Scan for the cell matching the given text and deliver its (X, Y) coordinate at center. 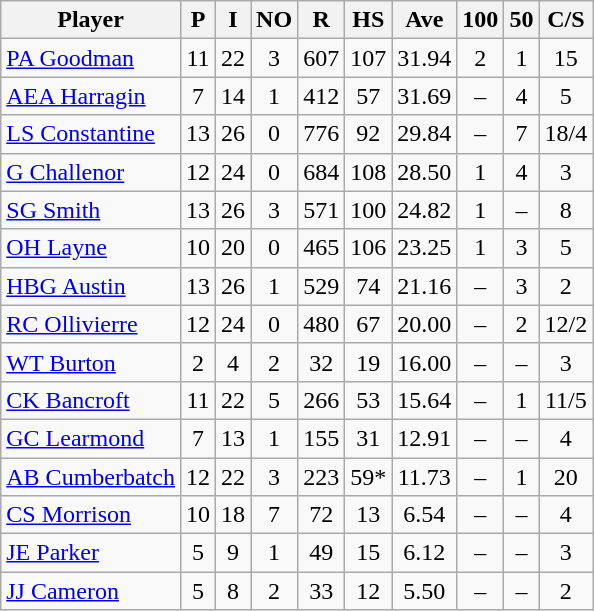
684 (322, 172)
31 (368, 438)
21.16 (424, 286)
SG Smith (91, 210)
529 (322, 286)
WT Burton (91, 362)
31.69 (424, 96)
223 (322, 477)
49 (322, 553)
480 (322, 324)
67 (368, 324)
18/4 (566, 134)
50 (522, 20)
20.00 (424, 324)
11.73 (424, 477)
155 (322, 438)
32 (322, 362)
OH Layne (91, 248)
6.12 (424, 553)
74 (368, 286)
59* (368, 477)
CS Morrison (91, 515)
NO (274, 20)
15.64 (424, 400)
JJ Cameron (91, 591)
607 (322, 58)
CK Bancroft (91, 400)
571 (322, 210)
266 (322, 400)
14 (234, 96)
18 (234, 515)
HBG Austin (91, 286)
72 (322, 515)
412 (322, 96)
PA Goodman (91, 58)
16.00 (424, 362)
LS Constantine (91, 134)
GC Learmond (91, 438)
P (198, 20)
5.50 (424, 591)
6.54 (424, 515)
JE Parker (91, 553)
776 (322, 134)
12/2 (566, 324)
28.50 (424, 172)
RC Ollivierre (91, 324)
11/5 (566, 400)
AB Cumberbatch (91, 477)
465 (322, 248)
C/S (566, 20)
AEA Harragin (91, 96)
I (234, 20)
31.94 (424, 58)
R (322, 20)
Ave (424, 20)
57 (368, 96)
53 (368, 400)
107 (368, 58)
19 (368, 362)
9 (234, 553)
23.25 (424, 248)
33 (322, 591)
108 (368, 172)
HS (368, 20)
106 (368, 248)
12.91 (424, 438)
24.82 (424, 210)
29.84 (424, 134)
G Challenor (91, 172)
92 (368, 134)
Player (91, 20)
